From the cell containing the given text, extract its center point as [x, y] coordinate. 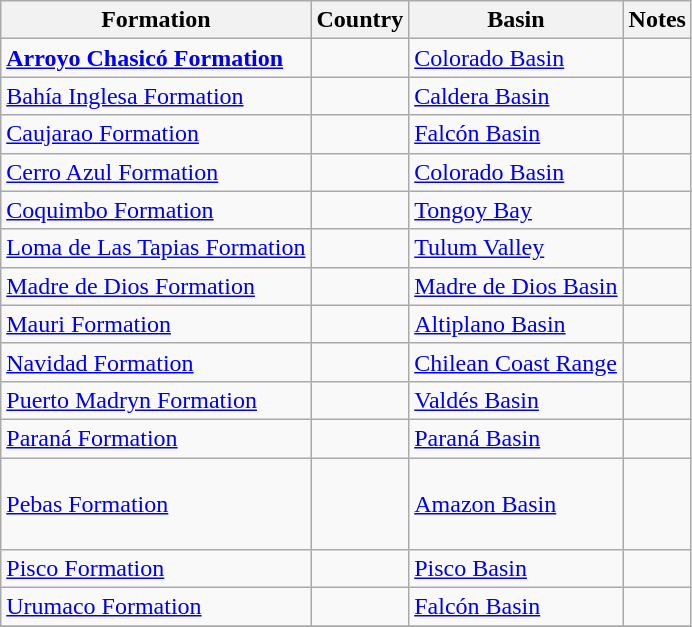
Bahía Inglesa Formation [156, 96]
Tulum Valley [516, 248]
Altiplano Basin [516, 324]
Loma de Las Tapias Formation [156, 248]
Pisco Basin [516, 569]
Paraná Formation [156, 438]
Arroyo Chasicó Formation [156, 58]
Navidad Formation [156, 362]
Mauri Formation [156, 324]
Madre de Dios Basin [516, 286]
Formation [156, 20]
Basin [516, 20]
Caujarao Formation [156, 134]
Notes [657, 20]
Madre de Dios Formation [156, 286]
Puerto Madryn Formation [156, 400]
Coquimbo Formation [156, 210]
Amazon Basin [516, 504]
Cerro Azul Formation [156, 172]
Pisco Formation [156, 569]
Pebas Formation [156, 504]
Paraná Basin [516, 438]
Urumaco Formation [156, 607]
Caldera Basin [516, 96]
Country [360, 20]
Valdés Basin [516, 400]
Tongoy Bay [516, 210]
Chilean Coast Range [516, 362]
